Detect which cell encompasses the target text, then output its [X, Y] center coordinate. 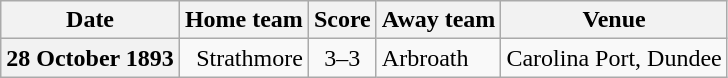
Venue [614, 20]
Carolina Port, Dundee [614, 58]
Away team [438, 20]
Strathmore [244, 58]
Home team [244, 20]
Date [90, 20]
28 October 1893 [90, 58]
Arbroath [438, 58]
Score [342, 20]
3–3 [342, 58]
